For the text-containing cell, return its midpoint in (x, y) coordinate format. 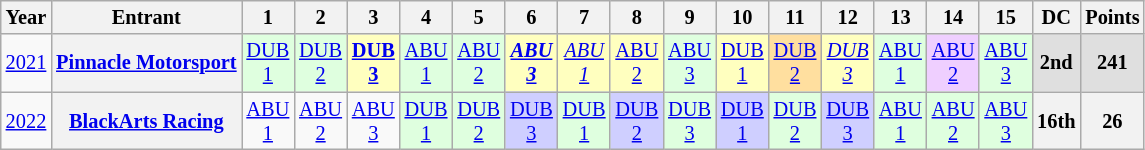
3 (374, 17)
6 (532, 17)
Entrant (146, 17)
DC (1056, 17)
7 (584, 17)
11 (796, 17)
5 (478, 17)
Points (1112, 17)
2021 (26, 63)
26 (1112, 121)
13 (900, 17)
BlackArts Racing (146, 121)
1 (268, 17)
241 (1112, 63)
4 (426, 17)
15 (1006, 17)
16th (1056, 121)
2nd (1056, 63)
10 (742, 17)
2022 (26, 121)
Year (26, 17)
9 (690, 17)
8 (636, 17)
12 (848, 17)
14 (954, 17)
Pinnacle Motorsport (146, 63)
2 (320, 17)
